Identify which cell holds the provided text, then report its (x, y) central coordinate. 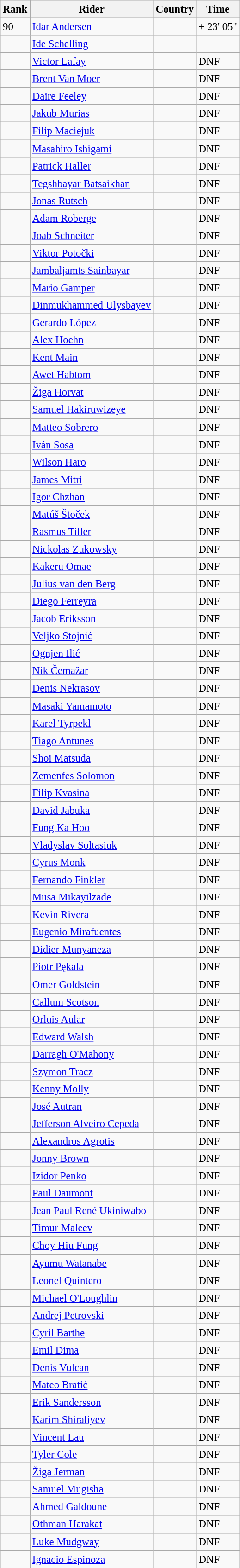
Matúš Štoček (92, 514)
Adam Roberge (92, 218)
Samuel Hakiruwizeye (92, 410)
Karel Tyrpekl (92, 723)
Denis Vulcan (92, 1367)
Kevin Rivera (92, 915)
Vincent Lau (92, 1437)
James Mitri (92, 479)
Tiago Antunes (92, 741)
Joab Schneiter (92, 236)
Edward Walsh (92, 1037)
Kent Main (92, 358)
Žiga Horvat (92, 392)
Tyler Cole (92, 1455)
Andrej Petrovski (92, 1315)
+ 23' 05" (218, 27)
Omer Goldstein (92, 984)
Ide Schelling (92, 44)
Piotr Pękala (92, 967)
Nik Čemažar (92, 671)
Othman Harakat (92, 1524)
Jefferson Alveiro Cepeda (92, 1124)
Diego Ferreyra (92, 601)
David Jabuka (92, 810)
Alex Hoehn (92, 340)
Jakub Murias (92, 113)
Orluis Aular (92, 1019)
Victor Lafay (92, 62)
Cyrus Monk (92, 863)
Cyril Barthe (92, 1333)
Fung Ka Hoo (92, 828)
Rider (92, 9)
Time (218, 9)
Rasmus Tiller (92, 532)
Gerardo López (92, 323)
Paul Daumont (92, 1193)
Filip Maciejuk (92, 131)
Idar Andersen (92, 27)
Fernando Finkler (92, 880)
Ahmed Galdoune (92, 1507)
Veljko Stojnić (92, 636)
Ayumu Watanabe (92, 1263)
Iván Sosa (92, 445)
Erik Sandersson (92, 1402)
Filip Kvasina (92, 793)
Jonas Rutsch (92, 201)
Shoi Matsuda (92, 758)
Ognjen Ilić (92, 654)
Brent Van Moer (92, 79)
90 (15, 27)
José Autran (92, 1106)
Eugenio Mirafuentes (92, 932)
Samuel Mugisha (92, 1489)
Dinmukhammed Ulysbayev (92, 305)
Callum Scotson (92, 1002)
Alexandros Agrotis (92, 1141)
Tegshbayar Batsaikhan (92, 183)
Timur Maleev (92, 1228)
Kakeru Omae (92, 567)
Žiga Jerman (92, 1472)
Denis Nekrasov (92, 688)
Szymon Tracz (92, 1071)
Rank (15, 9)
Kenny Molly (92, 1089)
Mateo Bratić (92, 1385)
Vladyslav Soltasiuk (92, 845)
Viktor Potočki (92, 253)
Jambaljamts Sainbayar (92, 271)
Igor Chzhan (92, 497)
Luke Mudgway (92, 1542)
Choy Hiu Fung (92, 1246)
Patrick Haller (92, 166)
Didier Munyaneza (92, 950)
Mario Gamper (92, 288)
Jean Paul René Ukiniwabo (92, 1211)
Darragh O'Mahony (92, 1054)
Leonel Quintero (92, 1280)
Ignacio Espinoza (92, 1559)
Jonny Brown (92, 1159)
Michael O'Loughlin (92, 1298)
Masaki Yamamoto (92, 706)
Matteo Sobrero (92, 427)
Emil Dima (92, 1350)
Julius van den Berg (92, 584)
Daire Feeley (92, 96)
Jacob Eriksson (92, 619)
Wilson Haro (92, 462)
Country (175, 9)
Masahiro Ishigami (92, 149)
Nickolas Zukowsky (92, 549)
Zemenfes Solomon (92, 775)
Izidor Penko (92, 1176)
Awet Habtom (92, 375)
Musa Mikayilzade (92, 897)
Karim Shiraliyev (92, 1420)
